Return the [x, y] coordinate for the center point of the cell that contains the specified text.  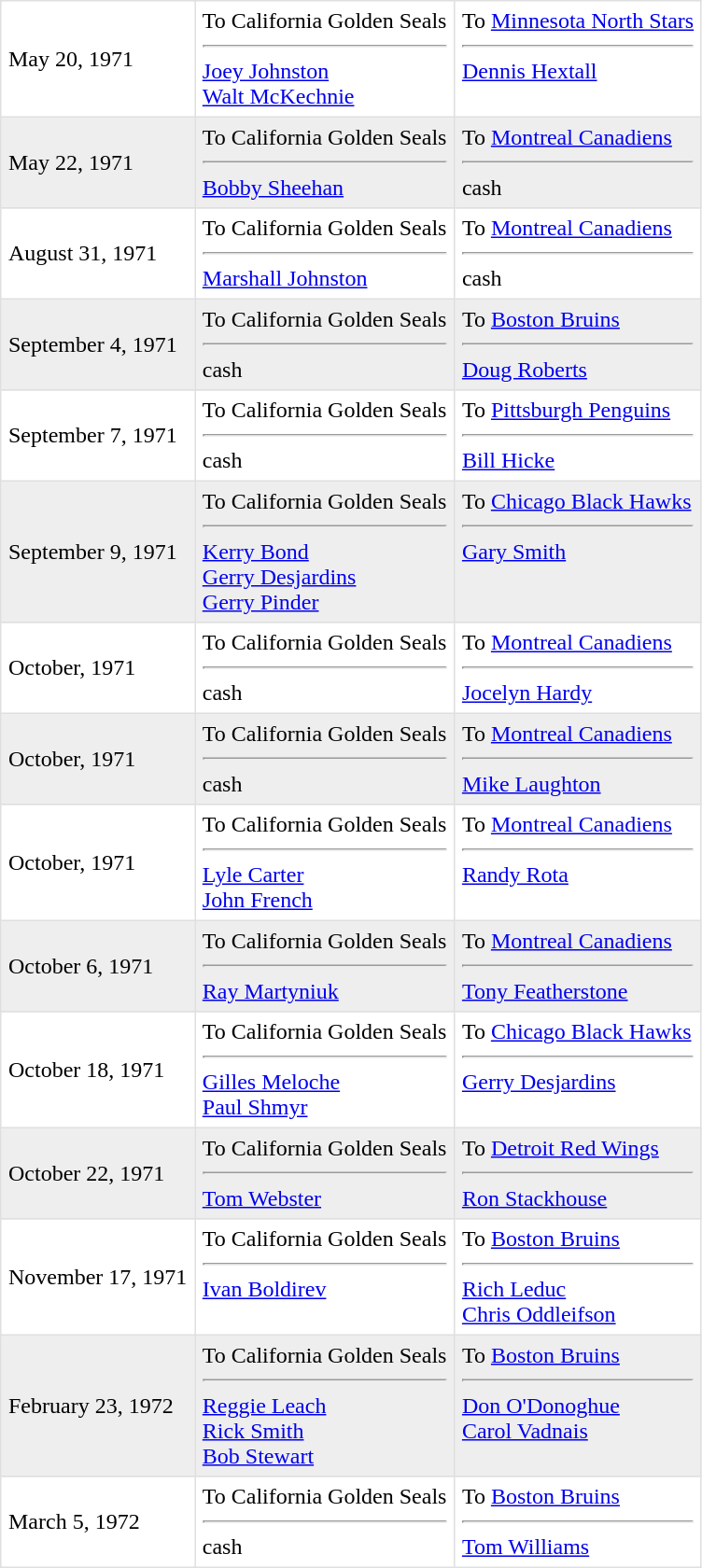
To Boston Bruins Tom Williams [579, 1522]
To California Golden Seals Tom Webster [325, 1173]
To Detroit Red Wings Ron Stackhouse [579, 1173]
May 20, 1971 [98, 59]
To Montreal Canadiens Tony Featherstone [579, 966]
To Pittsburgh Penguins Bill Hicke [579, 436]
To Montreal Canadiens Mike Laughton [579, 759]
To California Golden Seals Joey JohnstonWalt McKechnie [325, 59]
To Boston Bruins Doug Roberts [579, 344]
September 7, 1971 [98, 436]
To California Golden Seals Bobby Sheehan [325, 162]
October 18, 1971 [98, 1070]
September 9, 1971 [98, 552]
September 4, 1971 [98, 344]
To California Golden Seals Ray Martyniuk [325, 966]
To California Golden Seals Lyle CarterJohn French [325, 862]
October 22, 1971 [98, 1173]
August 31, 1971 [98, 254]
To California Golden Seals Gilles MelochePaul Shmyr [325, 1070]
To California Golden Seals Reggie LeachRick SmithBob Stewart [325, 1406]
To Montreal Canadiens Jocelyn Hardy [579, 668]
March 5, 1972 [98, 1522]
To California Golden Seals Marshall Johnston [325, 254]
February 23, 1972 [98, 1406]
To Chicago Black Hawks Gary Smith [579, 552]
To California Golden Seals Kerry BondGerry DesjardinsGerry Pinder [325, 552]
To Chicago Black Hawks Gerry Desjardins [579, 1070]
November 17, 1971 [98, 1277]
May 22, 1971 [98, 162]
To California Golden Seals Ivan Boldirev [325, 1277]
October 6, 1971 [98, 966]
To Montreal Canadiens Randy Rota [579, 862]
To Boston Bruins Rich LeducChris Oddleifson [579, 1277]
To Minnesota North Stars Dennis Hextall [579, 59]
To Boston Bruins Don O'DonoghueCarol Vadnais [579, 1406]
